Extract the (X, Y) coordinate from the center of the cell holding the provided text.  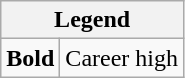
Bold (30, 58)
Career high (122, 58)
Legend (92, 20)
